Provide the (x, y) coordinate of the cell's center where the given text is located.  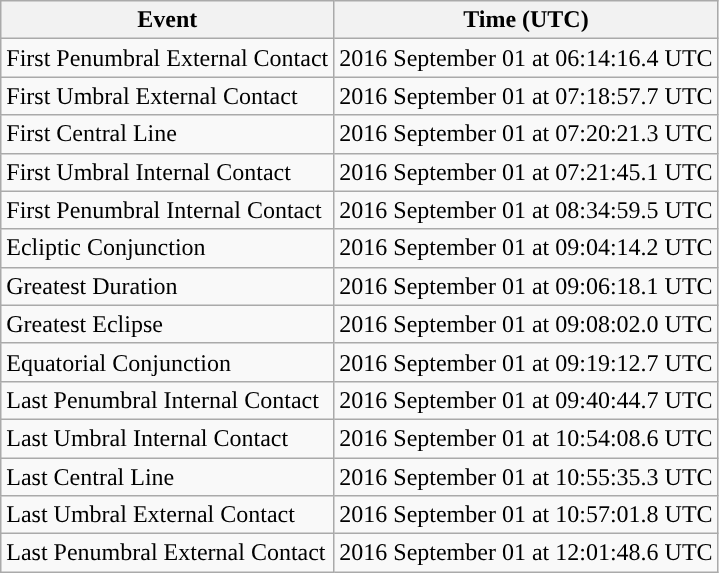
First Central Line (168, 134)
2016 September 01 at 09:08:02.0 UTC (526, 324)
Last Penumbral Internal Contact (168, 400)
Event (168, 20)
Greatest Eclipse (168, 324)
2016 September 01 at 09:19:12.7 UTC (526, 362)
2016 September 01 at 09:06:18.1 UTC (526, 286)
Greatest Duration (168, 286)
Last Central Line (168, 477)
First Umbral External Contact (168, 96)
First Penumbral External Contact (168, 58)
2016 September 01 at 12:01:48.6 UTC (526, 553)
2016 September 01 at 10:55:35.3 UTC (526, 477)
Last Penumbral External Contact (168, 553)
2016 September 01 at 09:40:44.7 UTC (526, 400)
Time (UTC) (526, 20)
2016 September 01 at 07:20:21.3 UTC (526, 134)
First Umbral Internal Contact (168, 172)
First Penumbral Internal Contact (168, 210)
Last Umbral Internal Contact (168, 438)
2016 September 01 at 10:54:08.6 UTC (526, 438)
2016 September 01 at 09:04:14.2 UTC (526, 248)
Ecliptic Conjunction (168, 248)
2016 September 01 at 08:34:59.5 UTC (526, 210)
Equatorial Conjunction (168, 362)
2016 September 01 at 10:57:01.8 UTC (526, 515)
2016 September 01 at 07:21:45.1 UTC (526, 172)
2016 September 01 at 06:14:16.4 UTC (526, 58)
Last Umbral External Contact (168, 515)
2016 September 01 at 07:18:57.7 UTC (526, 96)
